From the cell containing the given text, extract its center point as [X, Y] coordinate. 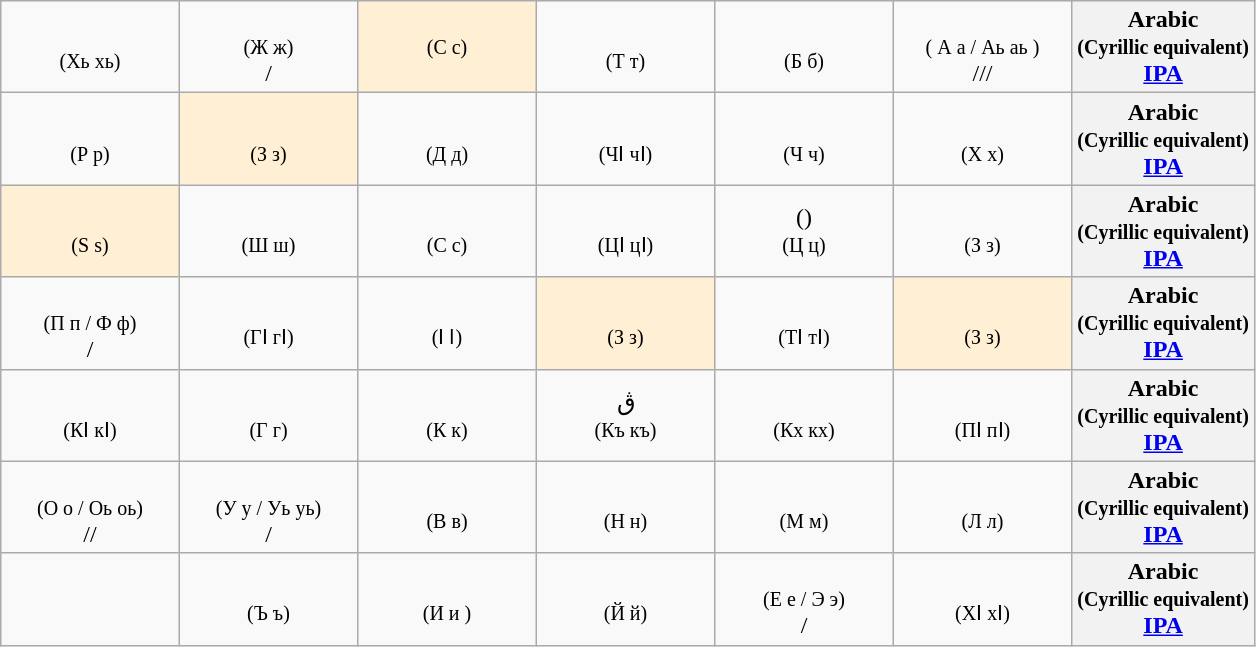
‌(Ъ ъ) [268, 599]
‌(Т т) [625, 47]
‌(КӀ кӀ) [90, 415]
‌(ЧӀ чӀ) [625, 139]
‌(Л л) [982, 507]
()‌(Ц ц) [804, 231]
‌(Б б) [804, 47]
‌(Кх кх) [804, 415]
‌(Ж ж)/ [268, 47]
‌(Г г) [268, 415]
‌(О о / Оь оь)// [90, 507]
‌(В в) [447, 507]
‌(Хь хь) [90, 47]
‌(Ч ч) [804, 139]
‌(ГӀ гӀ) [268, 323]
‌(ПӀ пӀ) [982, 415]
‌(ТӀ тӀ) [804, 323]
‌(Е е / Э э)/ [804, 599]
‌(Ш ш) [268, 231]
‌(S s) [90, 231]
‌(Н н) [625, 507]
‌(К к) [447, 415]
‌(П п / Ф ф)/ [90, 323]
‌(М м) [804, 507]
‌(Д д) [447, 139]
‌(Р р) [90, 139]
‌(С с)‍ [447, 47]
‌(ЦӀ цӀ) [625, 231]
ڨ‌(Къ къ) [625, 415]
‌(Х х) [982, 139]
‌(Й й) [625, 599]
‌( А а / Аь аь )/// [982, 47]
‌(ХӀ хӀ) [982, 599]
‌( И и) [447, 599]
‌(Ӏ ӏ) [447, 323]
‌(У у / Уь уь)/ [268, 507]
‌(С с) [447, 231]
